Search for the cell housing the specified text and yield its (x, y) center coordinate. 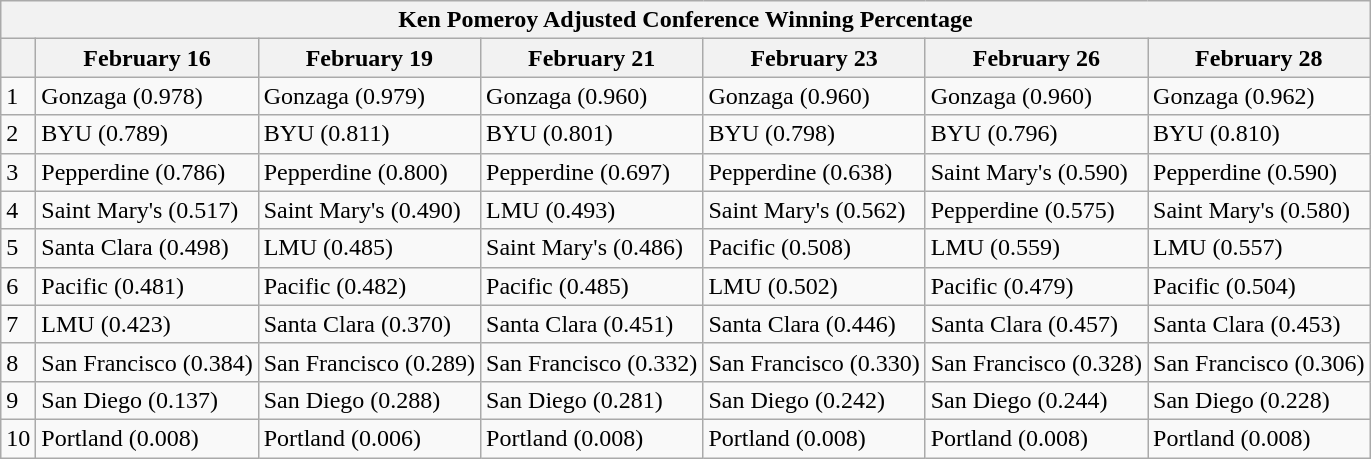
February 19 (369, 58)
Pepperdine (0.590) (1259, 172)
7 (18, 324)
San Diego (0.281) (592, 400)
LMU (0.502) (814, 286)
February 16 (147, 58)
BYU (0.796) (1036, 134)
Saint Mary's (0.486) (592, 248)
February 21 (592, 58)
BYU (0.801) (592, 134)
Santa Clara (0.446) (814, 324)
Gonzaga (0.978) (147, 96)
Gonzaga (0.962) (1259, 96)
San Francisco (0.328) (1036, 362)
Santa Clara (0.453) (1259, 324)
San Francisco (0.384) (147, 362)
February 23 (814, 58)
Saint Mary's (0.517) (147, 210)
LMU (0.557) (1259, 248)
Gonzaga (0.979) (369, 96)
LMU (0.423) (147, 324)
February 26 (1036, 58)
Pepperdine (0.575) (1036, 210)
Pepperdine (0.638) (814, 172)
Pacific (0.504) (1259, 286)
8 (18, 362)
Saint Mary's (0.562) (814, 210)
Saint Mary's (0.590) (1036, 172)
Santa Clara (0.451) (592, 324)
LMU (0.559) (1036, 248)
Ken Pomeroy Adjusted Conference Winning Percentage (686, 20)
LMU (0.493) (592, 210)
San Francisco (0.332) (592, 362)
Santa Clara (0.370) (369, 324)
February 28 (1259, 58)
San Francisco (0.330) (814, 362)
6 (18, 286)
San Diego (0.137) (147, 400)
Pacific (0.508) (814, 248)
Portland (0.006) (369, 438)
Pepperdine (0.800) (369, 172)
Pacific (0.482) (369, 286)
BYU (0.798) (814, 134)
Santa Clara (0.498) (147, 248)
Pacific (0.481) (147, 286)
Pepperdine (0.697) (592, 172)
Pacific (0.485) (592, 286)
4 (18, 210)
San Francisco (0.289) (369, 362)
BYU (0.789) (147, 134)
Saint Mary's (0.490) (369, 210)
San Diego (0.228) (1259, 400)
Pepperdine (0.786) (147, 172)
5 (18, 248)
2 (18, 134)
LMU (0.485) (369, 248)
Pacific (0.479) (1036, 286)
BYU (0.811) (369, 134)
9 (18, 400)
San Diego (0.242) (814, 400)
1 (18, 96)
San Diego (0.244) (1036, 400)
Santa Clara (0.457) (1036, 324)
Saint Mary's (0.580) (1259, 210)
San Diego (0.288) (369, 400)
San Francisco (0.306) (1259, 362)
10 (18, 438)
3 (18, 172)
BYU (0.810) (1259, 134)
